Identify which cell holds the provided text, then report its [X, Y] central coordinate. 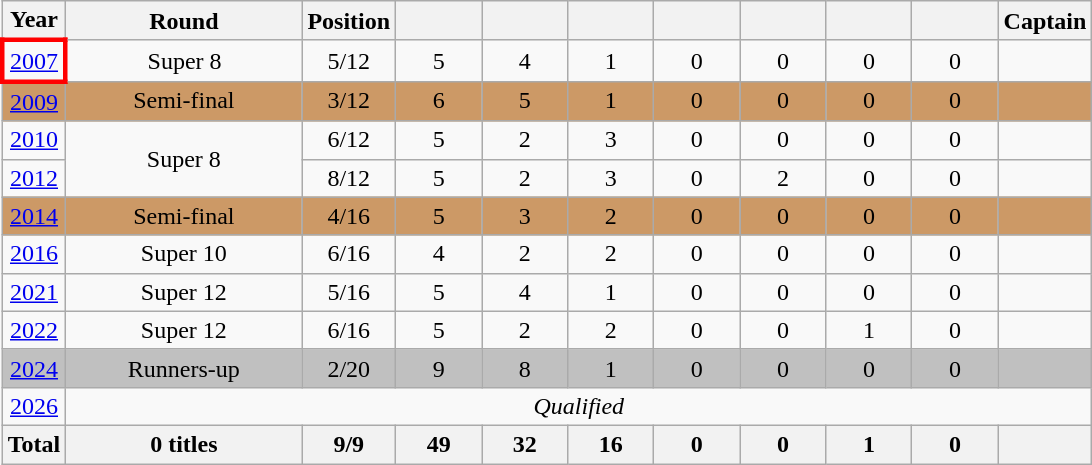
9 [439, 368]
8/12 [349, 178]
2026 [34, 406]
2022 [34, 330]
2010 [34, 140]
2021 [34, 292]
16 [611, 444]
Round [184, 21]
2012 [34, 178]
Qualified [579, 406]
Captain [1045, 21]
Super 10 [184, 254]
2014 [34, 216]
32 [525, 444]
5/12 [349, 60]
2024 [34, 368]
6/12 [349, 140]
Position [349, 21]
2/20 [349, 368]
3/12 [349, 101]
Year [34, 21]
Runners-up [184, 368]
6 [439, 101]
4/16 [349, 216]
5/16 [349, 292]
9/9 [349, 444]
2007 [34, 60]
2016 [34, 254]
49 [439, 444]
Total [34, 444]
0 titles [184, 444]
2009 [34, 101]
8 [525, 368]
